From the cell containing the given text, extract its center point as [X, Y] coordinate. 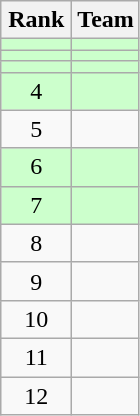
8 [36, 243]
Rank [36, 20]
11 [36, 357]
9 [36, 281]
7 [36, 205]
10 [36, 319]
6 [36, 167]
Team [106, 20]
4 [36, 91]
5 [36, 129]
12 [36, 395]
